Extract the (x, y) coordinate from the center of the cell holding the provided text.  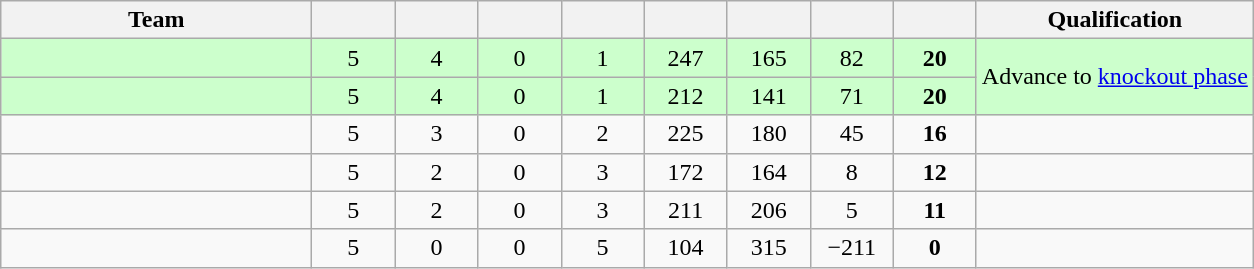
Team (156, 20)
11 (934, 210)
164 (768, 172)
Qualification (1114, 20)
Advance to knockout phase (1114, 77)
206 (768, 210)
172 (686, 172)
45 (852, 134)
141 (768, 96)
315 (768, 248)
82 (852, 58)
225 (686, 134)
212 (686, 96)
12 (934, 172)
104 (686, 248)
−211 (852, 248)
211 (686, 210)
247 (686, 58)
71 (852, 96)
180 (768, 134)
165 (768, 58)
8 (852, 172)
16 (934, 134)
